Search for the cell housing the specified text and yield its [X, Y] center coordinate. 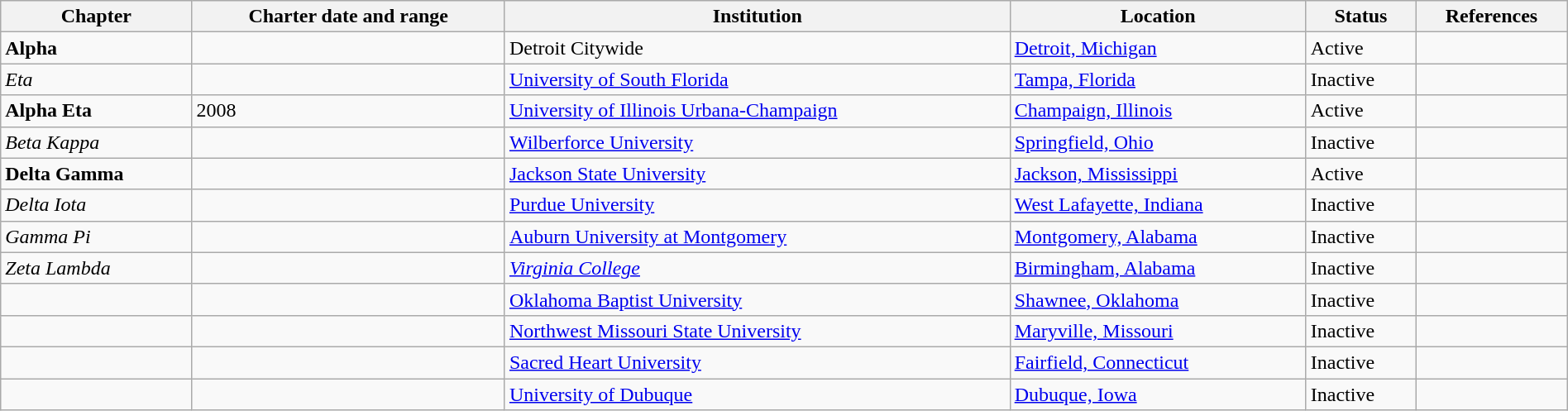
Oklahoma Baptist University [758, 299]
West Lafayette, Indiana [1158, 205]
Dubuque, Iowa [1158, 394]
Charter date and range [348, 17]
Location [1158, 17]
Tampa, Florida [1158, 79]
Auburn University at Montgomery [758, 237]
Jackson State University [758, 174]
Delta Iota [96, 205]
Institution [758, 17]
Delta Gamma [96, 174]
Eta [96, 79]
Montgomery, Alabama [1158, 237]
Beta Kappa [96, 142]
Jackson, Mississippi [1158, 174]
Wilberforce University [758, 142]
Status [1360, 17]
References [1492, 17]
Chapter [96, 17]
Alpha [96, 48]
Zeta Lambda [96, 268]
Northwest Missouri State University [758, 331]
Purdue University [758, 205]
Virginia College [758, 268]
Birmingham, Alabama [1158, 268]
University of South Florida [758, 79]
University of Dubuque [758, 394]
Shawnee, Oklahoma [1158, 299]
Springfield, Ohio [1158, 142]
Champaign, Illinois [1158, 111]
Fairfield, Connecticut [1158, 362]
University of Illinois Urbana-Champaign [758, 111]
Sacred Heart University [758, 362]
Detroit, Michigan [1158, 48]
Maryville, Missouri [1158, 331]
Alpha Eta [96, 111]
2008 [348, 111]
Detroit Citywide [758, 48]
Gamma Pi [96, 237]
